Extract the (x, y) coordinate from the center of the cell holding the provided text.  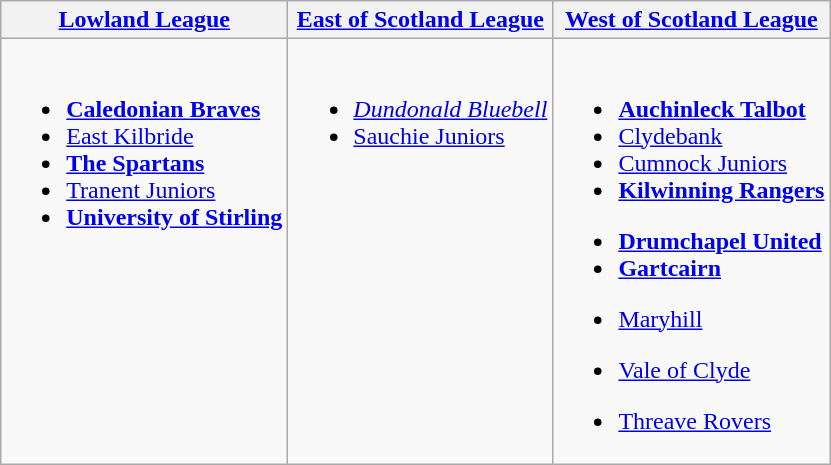
Caledonian BravesEast KilbrideThe SpartansTranent JuniorsUniversity of Stirling (144, 252)
Auchinleck TalbotClydebankCumnock JuniorsKilwinning RangersDrumchapel UnitedGartcairnMaryhillVale of ClydeThreave Rovers (692, 252)
West of Scotland League (692, 20)
Dundonald BluebellSauchie Juniors (420, 252)
Lowland League (144, 20)
East of Scotland League (420, 20)
